Search for the cell housing the specified text and yield its (X, Y) center coordinate. 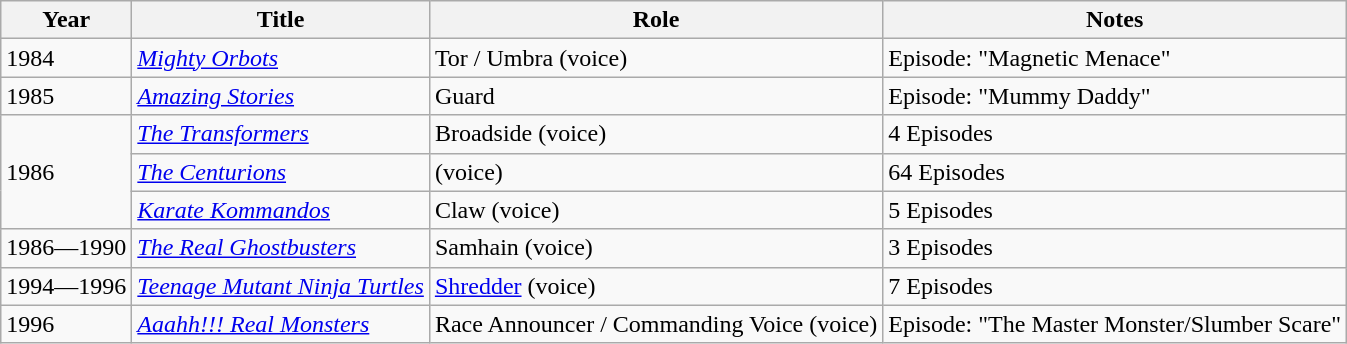
5 Episodes (1115, 210)
Aaahh!!! Real Monsters (281, 324)
1986 (66, 172)
1994—1996 (66, 286)
Episode: "Magnetic Menace" (1115, 58)
7 Episodes (1115, 286)
Title (281, 20)
Guard (656, 96)
64 Episodes (1115, 172)
The Centurions (281, 172)
The Transformers (281, 134)
Episode: "Mummy Daddy" (1115, 96)
Samhain (voice) (656, 248)
Teenage Mutant Ninja Turtles (281, 286)
Episode: "The Master Monster/Slumber Scare" (1115, 324)
Role (656, 20)
Mighty Orbots (281, 58)
3 Episodes (1115, 248)
Amazing Stories (281, 96)
4 Episodes (1115, 134)
1996 (66, 324)
Race Announcer / Commanding Voice (voice) (656, 324)
1985 (66, 96)
Notes (1115, 20)
Shredder (voice) (656, 286)
Karate Kommandos (281, 210)
Year (66, 20)
1986—1990 (66, 248)
(voice) (656, 172)
Broadside (voice) (656, 134)
Tor / Umbra (voice) (656, 58)
Claw (voice) (656, 210)
The Real Ghostbusters (281, 248)
1984 (66, 58)
